From the cell containing the given text, extract its center point as [X, Y] coordinate. 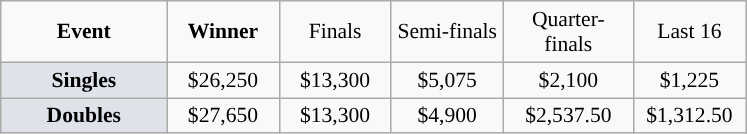
$4,900 [447, 116]
$1,312.50 [689, 116]
Semi-finals [447, 32]
Finals [335, 32]
Singles [84, 80]
$26,250 [223, 80]
$27,650 [223, 116]
Quarter-finals [568, 32]
$1,225 [689, 80]
Event [84, 32]
Doubles [84, 116]
Last 16 [689, 32]
$2,100 [568, 80]
Winner [223, 32]
$2,537.50 [568, 116]
$5,075 [447, 80]
